Locate the cell with the specified text and output its [x, y] center coordinate. 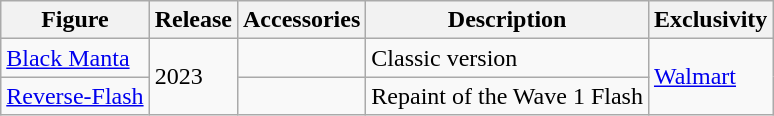
Figure [75, 20]
Exclusivity [710, 20]
2023 [193, 77]
Description [508, 20]
Reverse-Flash [75, 96]
Release [193, 20]
Repaint of the Wave 1 Flash [508, 96]
Accessories [301, 20]
Classic version [508, 58]
Black Manta [75, 58]
Walmart [710, 77]
